Output the (X, Y) coordinate of the center of the cell containing the given text.  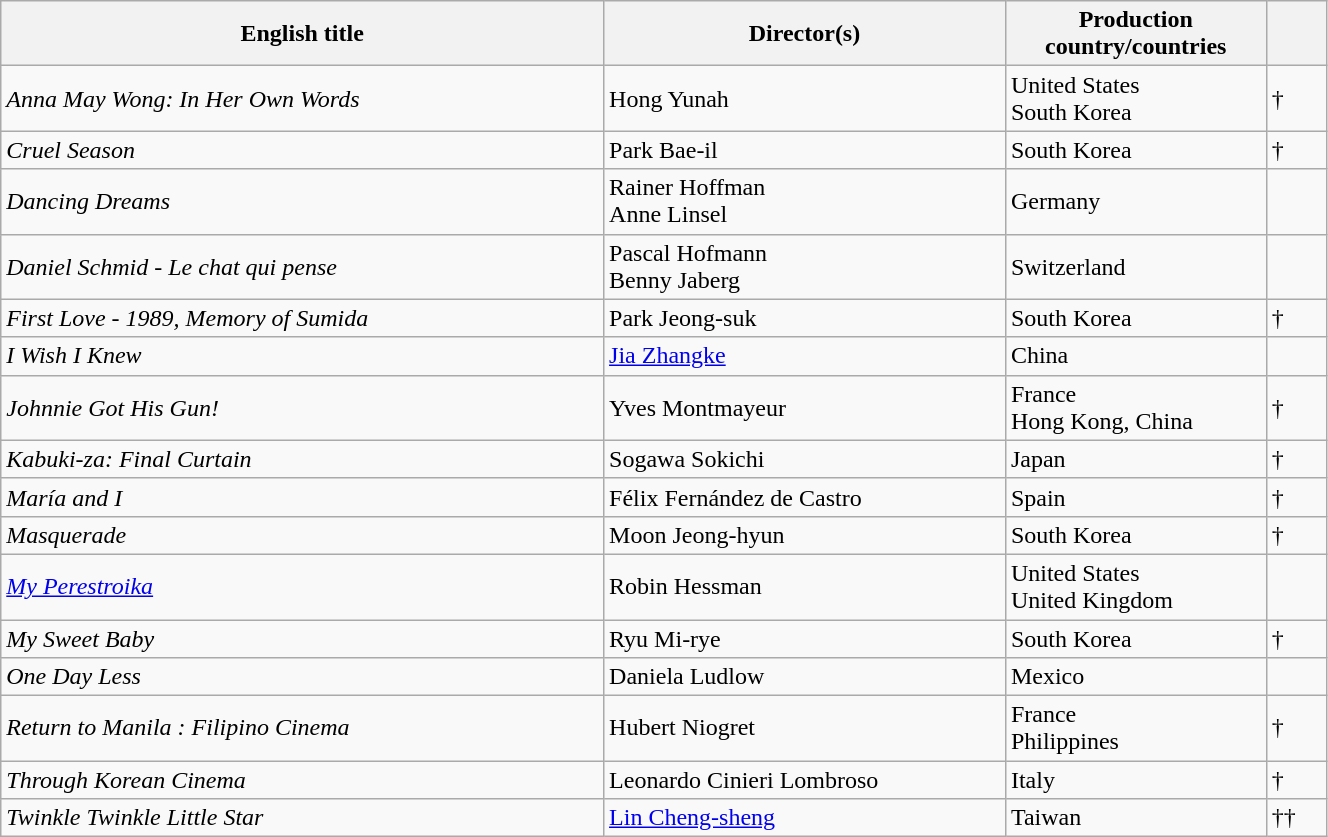
Return to Manila : Filipino Cinema (302, 728)
Johnnie Got His Gun! (302, 408)
My Sweet Baby (302, 639)
Sogawa Sokichi (805, 459)
Pascal HofmannBenny Jaberg (805, 266)
Dancing Dreams (302, 202)
United StatesSouth Korea (1136, 98)
Yves Montmayeur (805, 408)
Park Bae-il (805, 150)
Masquerade (302, 535)
Lin Cheng-sheng (805, 818)
†† (1296, 818)
María and I (302, 497)
Switzerland (1136, 266)
My Perestroika (302, 586)
Moon Jeong-hyun (805, 535)
FrancePhilippines (1136, 728)
Rainer HoffmanAnne Linsel (805, 202)
English title (302, 34)
Twinkle Twinkle Little Star (302, 818)
Park Jeong-suk (805, 318)
China (1136, 356)
FranceHong Kong, China (1136, 408)
Through Korean Cinema (302, 780)
Anna May Wong: In Her Own Words (302, 98)
Jia Zhangke (805, 356)
Japan (1136, 459)
Spain (1136, 497)
Félix Fernández de Castro (805, 497)
Daniela Ludlow (805, 677)
Production country/countries (1136, 34)
Leonardo Cinieri Lombroso (805, 780)
Daniel Schmid - Le chat qui pense (302, 266)
United StatesUnited Kingdom (1136, 586)
Italy (1136, 780)
Taiwan (1136, 818)
I Wish I Knew (302, 356)
One Day Less (302, 677)
Germany (1136, 202)
Hong Yunah (805, 98)
Ryu Mi-rye (805, 639)
Director(s) (805, 34)
Robin Hessman (805, 586)
Cruel Season (302, 150)
Hubert Niogret (805, 728)
Mexico (1136, 677)
First Love - 1989, Memory of Sumida (302, 318)
Kabuki-za: Final Curtain (302, 459)
